For the text-containing cell, return its midpoint in [X, Y] coordinate format. 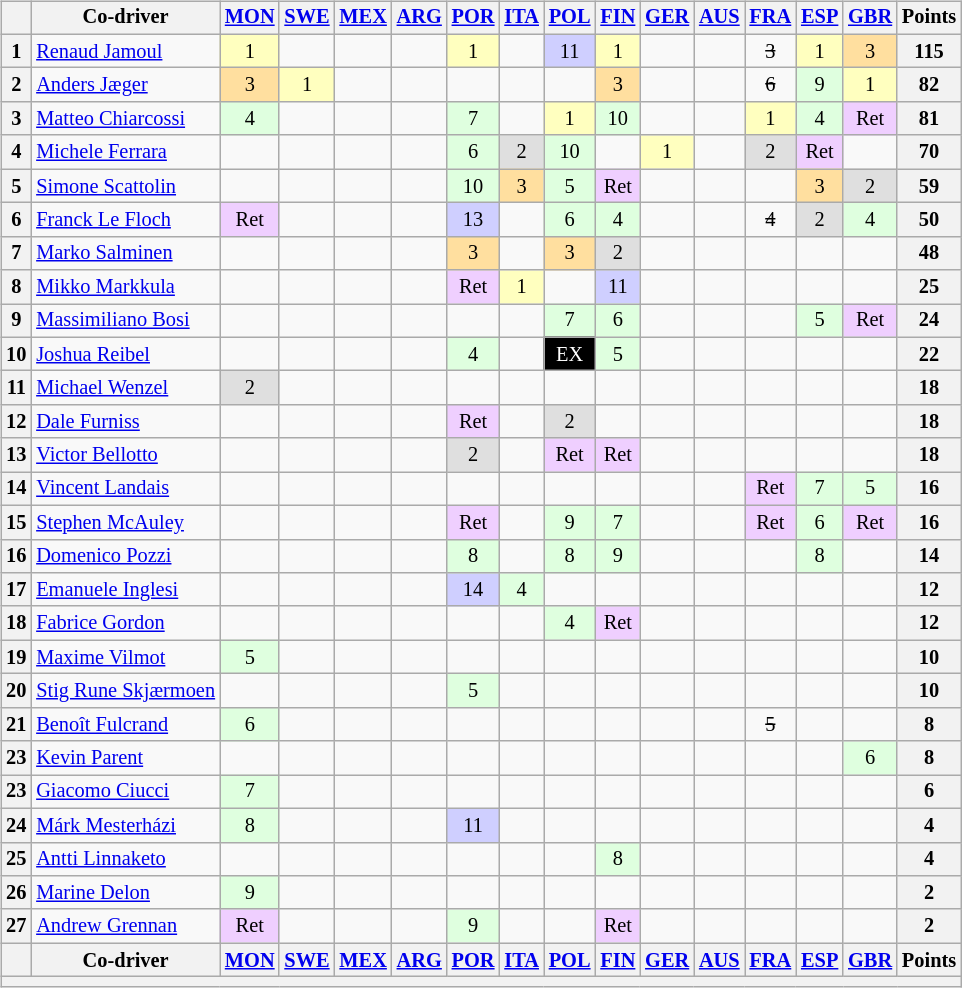
Antti Linnaketo [126, 859]
Marko Salminen [126, 253]
Stephen McAuley [126, 522]
Benoît Fulcrand [126, 724]
Franck Le Floch [126, 220]
Joshua Reibel [126, 354]
26 [16, 893]
20 [16, 691]
21 [16, 724]
Renaud Jamoul [126, 51]
27 [16, 926]
Anders Jæger [126, 85]
Matteo Chiarcossi [126, 119]
70 [929, 152]
59 [929, 186]
115 [929, 51]
17 [16, 590]
48 [929, 253]
Stig Rune Skjærmoen [126, 691]
Márk Mesterházi [126, 825]
19 [16, 657]
Mikko Markkula [126, 287]
Domenico Pozzi [126, 556]
Victor Bellotto [126, 455]
Fabrice Gordon [126, 623]
Dale Furniss [126, 422]
Massimiliano Bosi [126, 321]
EX [570, 354]
82 [929, 85]
50 [929, 220]
15 [16, 522]
Simone Scattolin [126, 186]
Andrew Grennan [126, 926]
Giacomo Ciucci [126, 792]
22 [929, 354]
Marine Delon [126, 893]
Michael Wenzel [126, 388]
Michele Ferrara [126, 152]
Kevin Parent [126, 758]
81 [929, 119]
Vincent Landais [126, 489]
Emanuele Inglesi [126, 590]
Maxime Vilmot [126, 657]
